Return the (x, y) coordinate for the center point of the cell that contains the specified text.  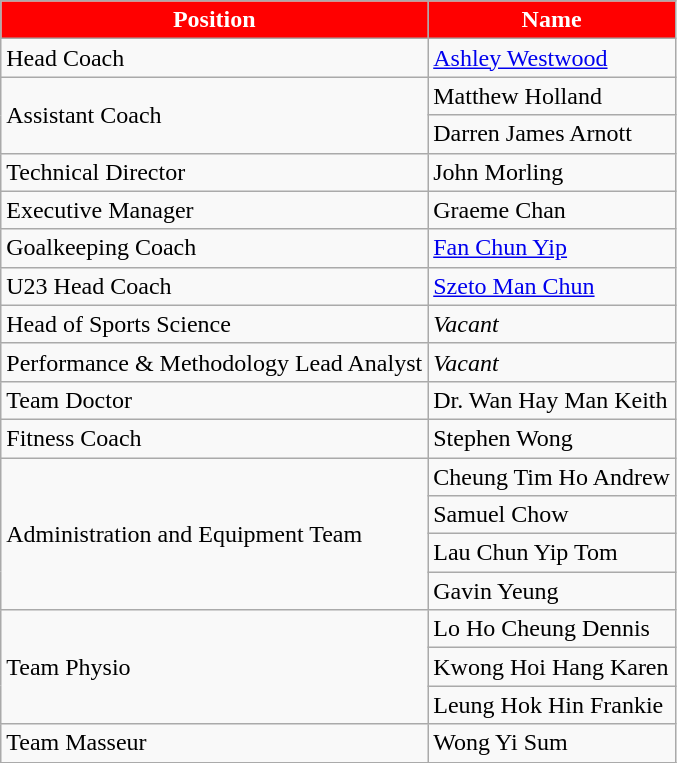
Lo Ho Cheung Dennis (552, 629)
Ashley Westwood (552, 58)
Fan Chun Yip (552, 248)
Gavin Yeung (552, 591)
Name (552, 20)
Szeto Man Chun (552, 286)
Team Masseur (214, 743)
Leung Hok Hin Frankie (552, 705)
Darren James Arnott (552, 134)
Kwong Hoi Hang Karen (552, 667)
Team Physio (214, 667)
Cheung Tim Ho Andrew (552, 477)
Matthew Holland (552, 96)
Assistant Coach (214, 115)
Executive Manager (214, 210)
Graeme Chan (552, 210)
Performance & Methodology Lead Analyst (214, 362)
Head of Sports Science (214, 324)
Technical Director (214, 172)
Administration and Equipment Team (214, 534)
Dr. Wan Hay Man Keith (552, 400)
Fitness Coach (214, 438)
Samuel Chow (552, 515)
John Morling (552, 172)
Lau Chun Yip Tom (552, 553)
Wong Yi Sum (552, 743)
Position (214, 20)
Goalkeeping Coach (214, 248)
Stephen Wong (552, 438)
Head Coach (214, 58)
Team Doctor (214, 400)
U23 Head Coach (214, 286)
